For the text-containing cell, return its midpoint in [x, y] coordinate format. 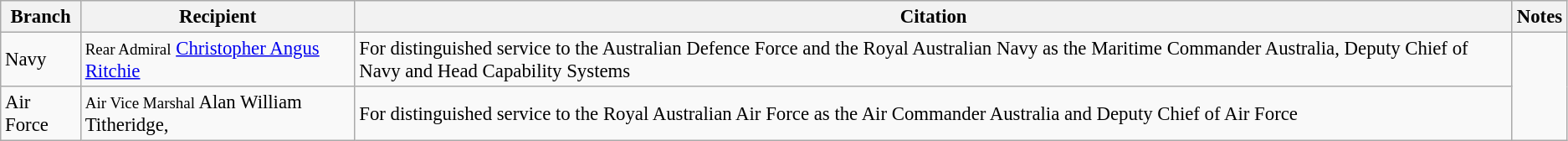
Air Vice Marshal Alan William Titheridge, [218, 114]
Navy [41, 60]
Branch [41, 17]
Recipient [218, 17]
Notes [1540, 17]
For distinguished service to the Royal Australian Air Force as the Air Commander Australia and Deputy Chief of Air Force [934, 114]
Citation [934, 17]
Air Force [41, 114]
Rear Admiral Christopher Angus Ritchie [218, 60]
